Locate the cell with the specified text and output its [X, Y] center coordinate. 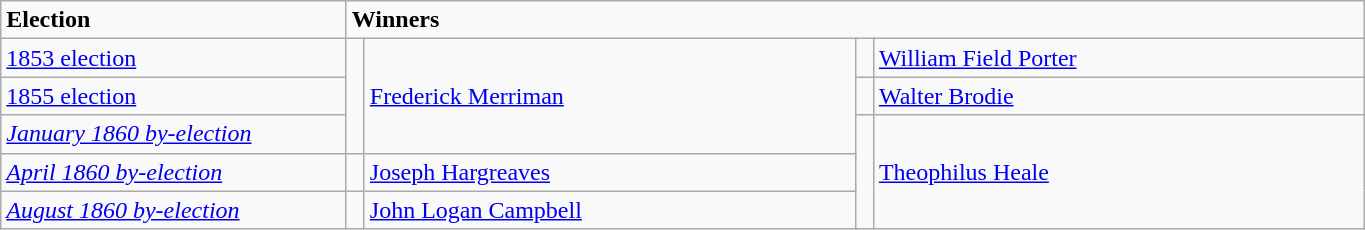
Joseph Hargreaves [610, 172]
April 1860 by-election [174, 172]
January 1860 by-election [174, 134]
Theophilus Heale [1118, 172]
John Logan Campbell [610, 210]
William Field Porter [1118, 58]
Frederick Merriman [610, 96]
Walter Brodie [1118, 96]
1855 election [174, 96]
1853 election [174, 58]
Election [174, 20]
Winners [855, 20]
August 1860 by-election [174, 210]
